Output the [X, Y] coordinate of the center of the cell containing the given text.  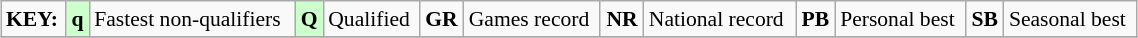
KEY: [34, 19]
SB [985, 19]
Q [309, 19]
Fastest non-qualifiers [192, 19]
Seasonal best [1070, 19]
National record [720, 19]
Games record [532, 19]
q [78, 19]
Qualified [371, 19]
NR [622, 19]
GR [442, 19]
Personal best [900, 19]
PB [816, 19]
